Determine the (x, y) coordinate at the center of the cell enclosing the given text.  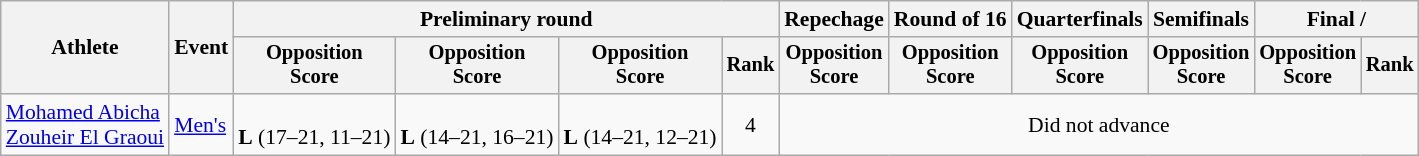
L (14–21, 16–21) (476, 124)
Did not advance (1098, 124)
Final / (1336, 19)
Mohamed AbichaZouheir El Graoui (85, 124)
L (17–21, 11–21) (314, 124)
Men's (201, 124)
Event (201, 48)
Athlete (85, 48)
Repechage (834, 19)
Semifinals (1202, 19)
Round of 16 (950, 19)
4 (751, 124)
Preliminary round (506, 19)
Quarterfinals (1080, 19)
L (14–21, 12–21) (640, 124)
